Search for the cell housing the specified text and yield its [X, Y] center coordinate. 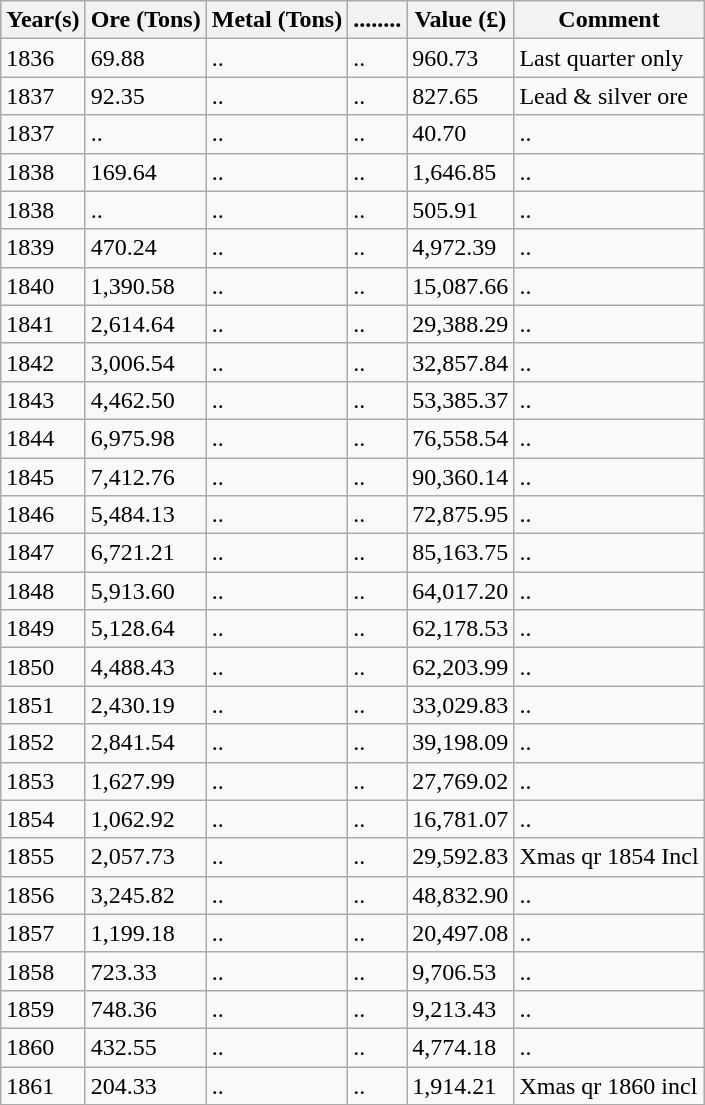
29,388.29 [460, 324]
5,913.60 [146, 591]
72,875.95 [460, 515]
92.35 [146, 96]
1844 [43, 438]
1843 [43, 400]
Xmas qr 1860 incl [609, 1085]
6,721.21 [146, 553]
9,213.43 [460, 1009]
2,841.54 [146, 743]
1848 [43, 591]
1846 [43, 515]
1860 [43, 1047]
3,245.82 [146, 895]
29,592.83 [460, 857]
1841 [43, 324]
748.36 [146, 1009]
1847 [43, 553]
16,781.07 [460, 819]
1842 [43, 362]
1856 [43, 895]
4,972.39 [460, 248]
1,914.21 [460, 1085]
62,178.53 [460, 629]
723.33 [146, 971]
32,857.84 [460, 362]
4,774.18 [460, 1047]
1850 [43, 667]
62,203.99 [460, 667]
Lead & silver ore [609, 96]
1858 [43, 971]
6,975.98 [146, 438]
169.64 [146, 172]
76,558.54 [460, 438]
4,488.43 [146, 667]
15,087.66 [460, 286]
48,832.90 [460, 895]
1857 [43, 933]
64,017.20 [460, 591]
33,029.83 [460, 705]
5,484.13 [146, 515]
1855 [43, 857]
432.55 [146, 1047]
Xmas qr 1854 Incl [609, 857]
Metal (Tons) [277, 20]
27,769.02 [460, 781]
2,057.73 [146, 857]
1836 [43, 58]
9,706.53 [460, 971]
1859 [43, 1009]
Ore (Tons) [146, 20]
39,198.09 [460, 743]
1845 [43, 477]
69.88 [146, 58]
3,006.54 [146, 362]
204.33 [146, 1085]
40.70 [460, 134]
2,614.64 [146, 324]
Comment [609, 20]
1840 [43, 286]
1852 [43, 743]
7,412.76 [146, 477]
827.65 [460, 96]
1,390.58 [146, 286]
1851 [43, 705]
2,430.19 [146, 705]
1861 [43, 1085]
4,462.50 [146, 400]
Last quarter only [609, 58]
1839 [43, 248]
505.91 [460, 210]
1849 [43, 629]
Year(s) [43, 20]
90,360.14 [460, 477]
5,128.64 [146, 629]
20,497.08 [460, 933]
........ [378, 20]
85,163.75 [460, 553]
960.73 [460, 58]
1,646.85 [460, 172]
1853 [43, 781]
470.24 [146, 248]
1,627.99 [146, 781]
53,385.37 [460, 400]
1,199.18 [146, 933]
1,062.92 [146, 819]
1854 [43, 819]
Value (£) [460, 20]
